Locate the cell with the specified text and output its [x, y] center coordinate. 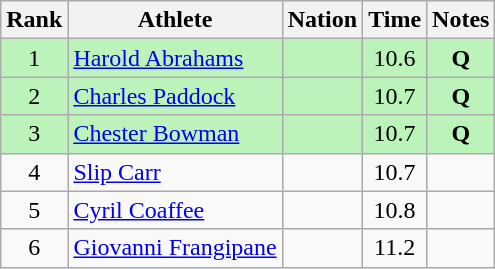
Rank [34, 20]
Harold Abrahams [175, 58]
10.8 [395, 210]
Nation [322, 20]
Notes [461, 20]
5 [34, 210]
Athlete [175, 20]
2 [34, 96]
1 [34, 58]
3 [34, 134]
4 [34, 172]
Time [395, 20]
10.6 [395, 58]
Charles Paddock [175, 96]
Chester Bowman [175, 134]
11.2 [395, 248]
Giovanni Frangipane [175, 248]
6 [34, 248]
Slip Carr [175, 172]
Cyril Coaffee [175, 210]
